Provide the [x, y] coordinate of the cell's center where the given text is located.  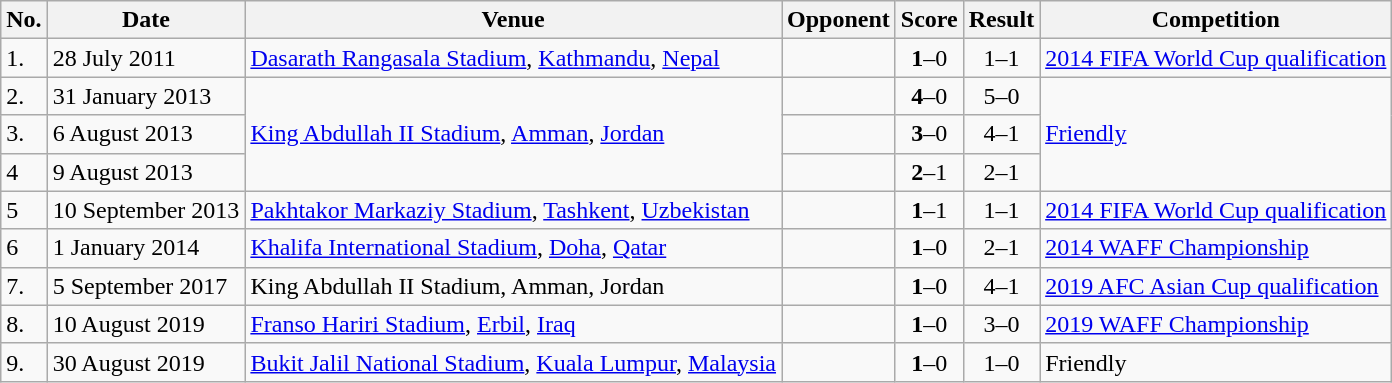
5 September 2017 [146, 286]
No. [24, 20]
28 July 2011 [146, 58]
9 August 2013 [146, 172]
Opponent [839, 20]
2. [24, 96]
3. [24, 134]
10 August 2019 [146, 324]
Khalifa International Stadium, Doha, Qatar [514, 248]
Result [1001, 20]
Pakhtakor Markaziy Stadium, Tashkent, Uzbekistan [514, 210]
31 January 2013 [146, 96]
30 August 2019 [146, 362]
2019 AFC Asian Cup qualification [1216, 286]
Score [929, 20]
4 [24, 172]
Franso Hariri Stadium, Erbil, Iraq [514, 324]
10 September 2013 [146, 210]
Bukit Jalil National Stadium, Kuala Lumpur, Malaysia [514, 362]
7. [24, 286]
2019 WAFF Championship [1216, 324]
6 August 2013 [146, 134]
8. [24, 324]
Dasarath Rangasala Stadium, Kathmandu, Nepal [514, 58]
Venue [514, 20]
6 [24, 248]
1. [24, 58]
1 January 2014 [146, 248]
4–0 [929, 96]
9. [24, 362]
Date [146, 20]
2014 WAFF Championship [1216, 248]
Competition [1216, 20]
5–0 [1001, 96]
5 [24, 210]
